Return the (X, Y) coordinate for the center point of the cell that contains the specified text.  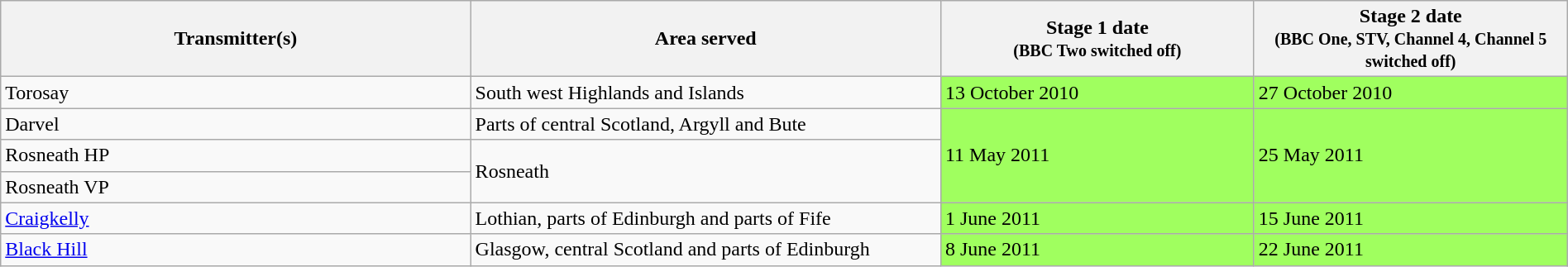
8 June 2011 (1097, 250)
11 May 2011 (1097, 155)
Rosneath HP (236, 155)
Glasgow, central Scotland and parts of Edinburgh (705, 250)
25 May 2011 (1411, 155)
Torosay (236, 93)
27 October 2010 (1411, 93)
Lothian, parts of Edinburgh and parts of Fife (705, 218)
13 October 2010 (1097, 93)
Area served (705, 39)
Craigkelly (236, 218)
South west Highlands and Islands (705, 93)
Rosneath (705, 171)
Stage 1 date (BBC Two switched off) (1097, 39)
1 June 2011 (1097, 218)
Parts of central Scotland, Argyll and Bute (705, 124)
15 June 2011 (1411, 218)
Black Hill (236, 250)
22 June 2011 (1411, 250)
Stage 2 date (BBC One, STV, Channel 4, Channel 5 switched off) (1411, 39)
Darvel (236, 124)
Transmitter(s) (236, 39)
Rosneath VP (236, 187)
